Provide the [X, Y] coordinate of the cell's center where the given text is located.  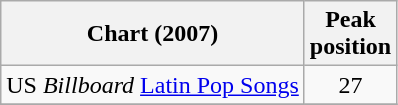
Peakposition [350, 34]
US Billboard Latin Pop Songs [153, 85]
27 [350, 85]
Chart (2007) [153, 34]
